Pinpoint the cell where the given text exists, returning its (X, Y) midpoint coordinate. 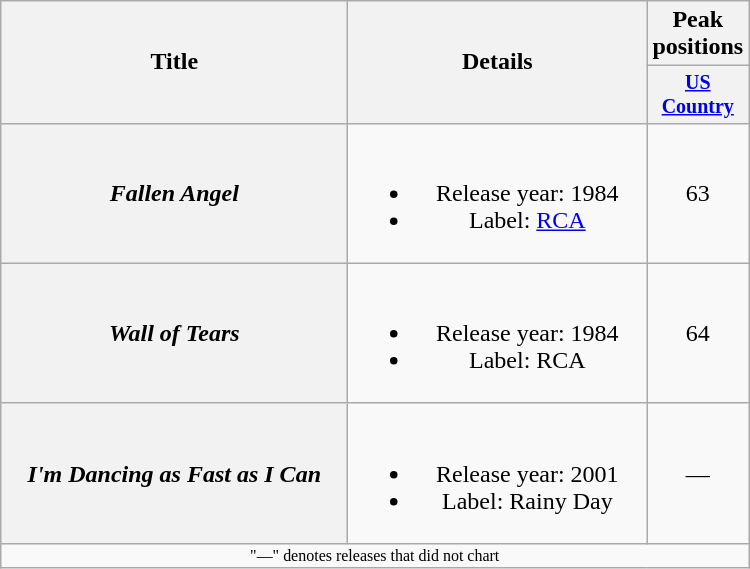
US Country (698, 94)
Fallen Angel (174, 193)
Peak positions (698, 34)
Release year: 2001Label: Rainy Day (498, 473)
— (698, 473)
Title (174, 62)
Wall of Tears (174, 333)
64 (698, 333)
63 (698, 193)
I'm Dancing as Fast as I Can (174, 473)
"—" denotes releases that did not chart (375, 555)
Details (498, 62)
